Return the (X, Y) coordinate for the center point of the cell that contains the specified text.  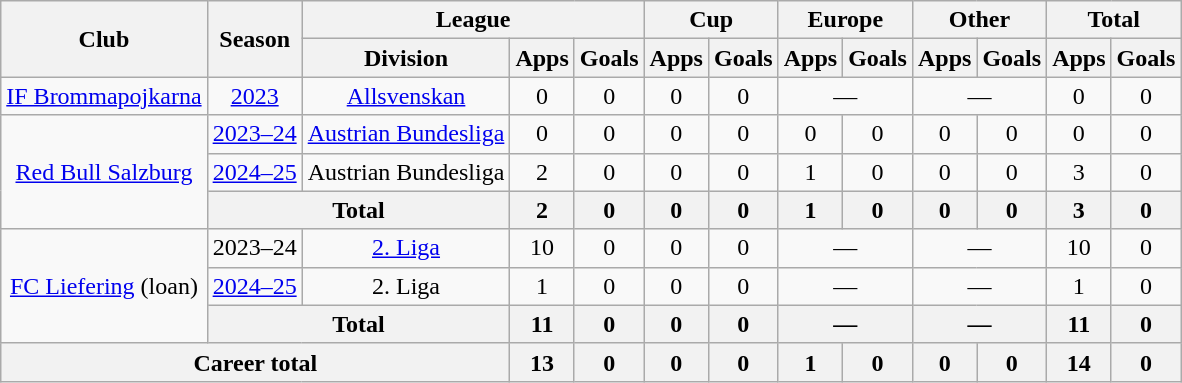
FC Liefering (loan) (104, 286)
13 (542, 362)
14 (1079, 362)
Cup (711, 20)
Club (104, 39)
Allsvenskan (406, 96)
Other (979, 20)
Division (406, 58)
IF Brommapojkarna (104, 96)
Red Bull Salzburg (104, 172)
2023 (254, 96)
Europe (845, 20)
Season (254, 39)
League (473, 20)
Career total (256, 362)
